Return the (x, y) coordinate for the center point of the cell that contains the specified text.  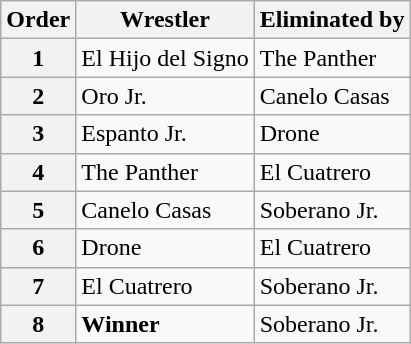
2 (38, 96)
Wrestler (165, 20)
5 (38, 210)
8 (38, 324)
4 (38, 172)
Order (38, 20)
7 (38, 286)
3 (38, 134)
Oro Jr. (165, 96)
Winner (165, 324)
Espanto Jr. (165, 134)
El Hijo del Signo (165, 58)
6 (38, 248)
Eliminated by (332, 20)
1 (38, 58)
